For the text-containing cell, return its midpoint in [X, Y] coordinate format. 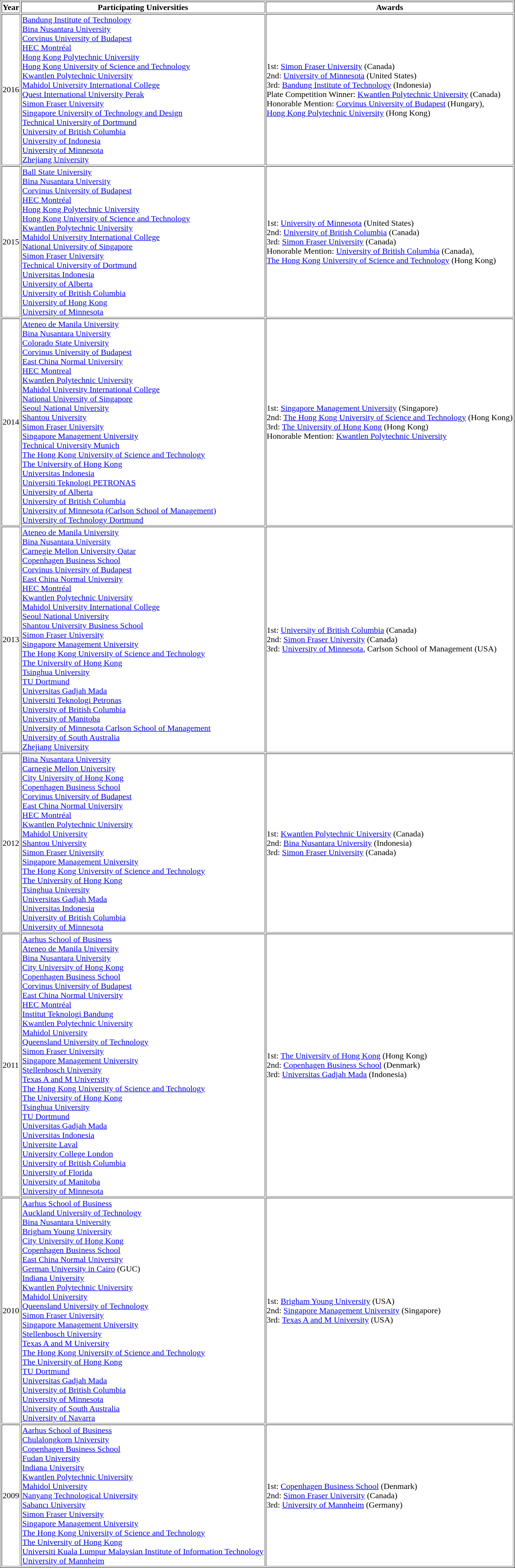
Year [11, 7]
2013 [11, 640]
2009 [11, 1496]
Awards [390, 7]
1st: Copenhagen Business School (Denmark)2nd: Simon Fraser University (Canada)3rd: University of Mannheim (Germany) [390, 1496]
1st: University of British Columbia (Canada)2nd: Simon Fraser University (Canada) 3rd: University of Minnesota, Carlson School of Management (USA) [390, 640]
2012 [11, 843]
Participating Universities [143, 7]
1st: The University of Hong Kong (Hong Kong)2nd: Copenhagen Business School (Denmark)3rd: Universitas Gadjah Mada (Indonesia) [390, 1065]
2016 [11, 89]
1st: Brigham Young University (USA) 2nd: Singapore Management University (Singapore)3rd: Texas A and M University (USA) [390, 1311]
2015 [11, 242]
2010 [11, 1311]
1st: Kwantlen Polytechnic University (Canada)2nd: Bina Nusantara University (Indonesia)3rd: Simon Fraser University (Canada) [390, 843]
2011 [11, 1065]
2014 [11, 422]
